Search for the cell housing the specified text and yield its (X, Y) center coordinate. 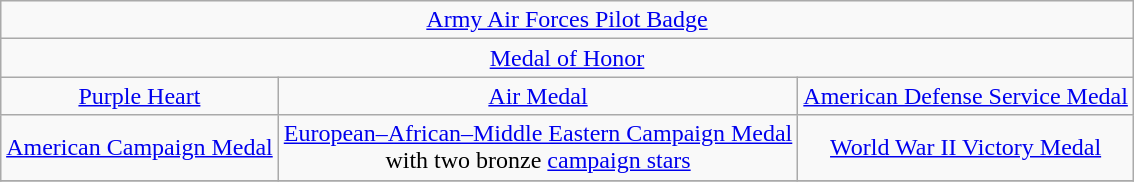
Medal of Honor (568, 58)
World War II Victory Medal (966, 148)
American Defense Service Medal (966, 96)
Air Medal (538, 96)
European–African–Middle Eastern Campaign Medalwith two bronze campaign stars (538, 148)
Army Air Forces Pilot Badge (568, 20)
American Campaign Medal (140, 148)
Purple Heart (140, 96)
